Detect which cell encompasses the target text, then output its (x, y) center coordinate. 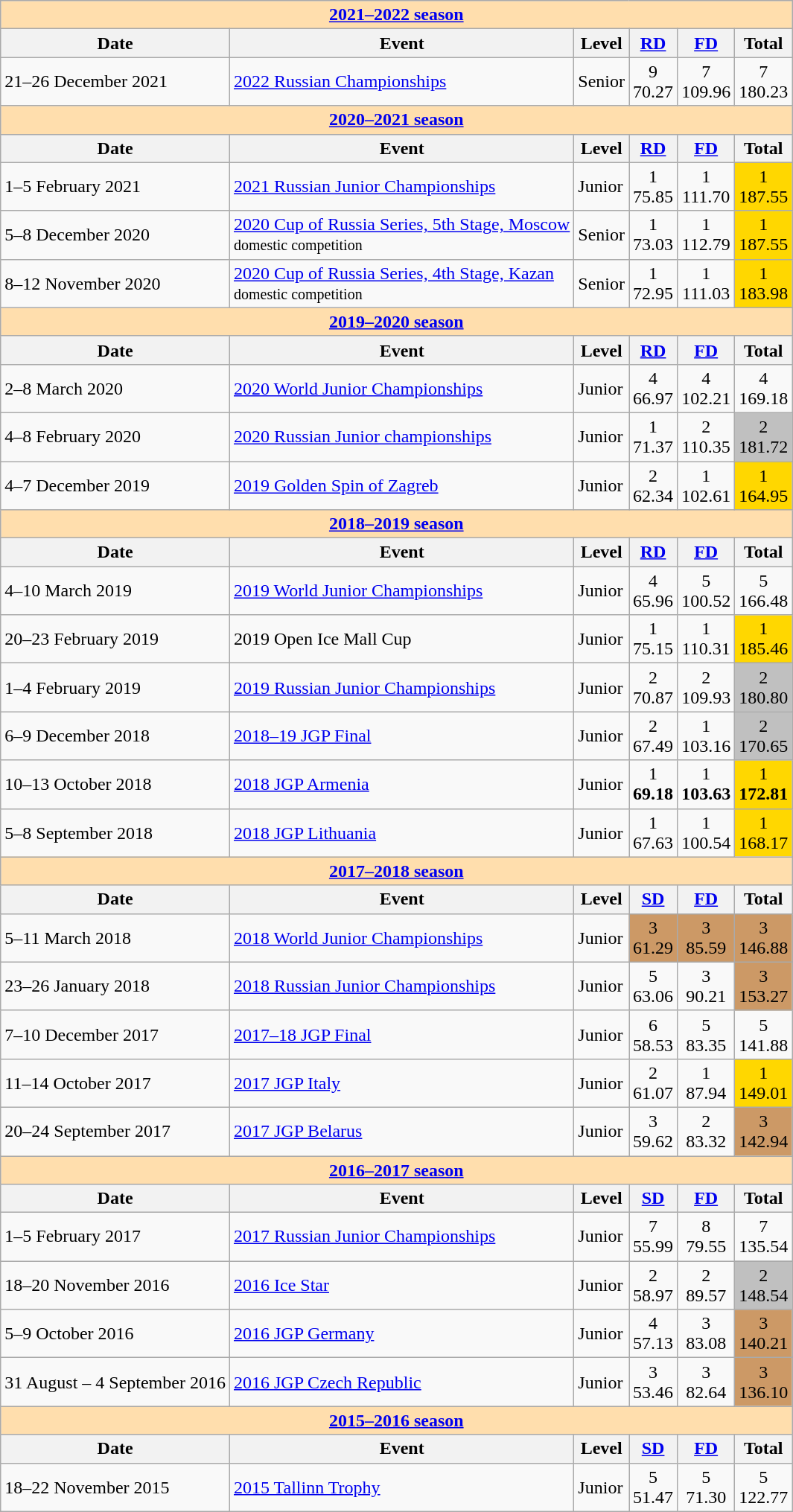
8–12 November 2020 (115, 283)
1 149.01 (764, 1082)
3 90.21 (706, 986)
4–10 March 2019 (115, 591)
2020–2021 season (396, 120)
7 180.23 (764, 82)
2 67.49 (654, 736)
2 109.93 (706, 688)
7 135.54 (764, 1237)
31 August – 4 September 2016 (115, 1382)
5 122.77 (764, 1487)
5–8 September 2018 (115, 832)
1 185.46 (764, 639)
18–20 November 2016 (115, 1285)
2019 Russian Junior Championships (401, 688)
6 58.53 (654, 1035)
5 83.35 (706, 1035)
2 181.72 (764, 436)
2020 Cup of Russia Series, 4th Stage, Kazan domestic competition (401, 283)
2017 Russian Junior Championships (401, 1237)
7–10 December 2017 (115, 1035)
3 146.88 (764, 938)
7 109.96 (706, 82)
7 55.99 (654, 1237)
2019 Golden Spin of Zagreb (401, 485)
2–8 March 2020 (115, 389)
3 153.27 (764, 986)
1 110.31 (706, 639)
5 51.47 (654, 1487)
5–8 December 2020 (115, 235)
2019 World Junior Championships (401, 591)
10–13 October 2018 (115, 785)
1 111.03 (706, 283)
1 168.17 (764, 832)
4 66.97 (654, 389)
2018 JGP Armenia (401, 785)
6–9 December 2018 (115, 736)
2016 JGP Czech Republic (401, 1382)
2016 Ice Star (401, 1285)
2019 Open Ice Mall Cup (401, 639)
9 70.27 (654, 82)
21–26 December 2021 (115, 82)
2019–2020 season (396, 322)
2 62.34 (654, 485)
1 75.15 (654, 639)
2 110.35 (706, 436)
4 102.21 (706, 389)
2018 JGP Lithuania (401, 832)
2016 JGP Germany (401, 1334)
11–14 October 2017 (115, 1082)
1 111.70 (706, 186)
8 79.55 (706, 1237)
1 71.37 (654, 436)
2018 Russian Junior Championships (401, 986)
1–4 February 2019 (115, 688)
1 73.03 (654, 235)
2020 Cup of Russia Series, 5th Stage, Moscow domestic competition (401, 235)
5–11 March 2018 (115, 938)
4 57.13 (654, 1334)
5 63.06 (654, 986)
5 141.88 (764, 1035)
2020 World Junior Championships (401, 389)
1 69.18 (654, 785)
4–7 December 2019 (115, 485)
2015–2016 season (396, 1420)
2 89.57 (706, 1285)
2 180.80 (764, 688)
18–22 November 2015 (115, 1487)
2 70.87 (654, 688)
4 169.18 (764, 389)
2 83.32 (706, 1132)
5 100.52 (706, 591)
3 82.64 (706, 1382)
5–9 October 2016 (115, 1334)
1 183.98 (764, 283)
2017–18 JGP Final (401, 1035)
1 87.94 (706, 1082)
5 166.48 (764, 591)
1 67.63 (654, 832)
3 83.08 (706, 1334)
2 61.07 (654, 1082)
20–24 September 2017 (115, 1132)
5 71.30 (706, 1487)
2022 Russian Championships (401, 82)
2020 Russian Junior championships (401, 436)
1 103.16 (706, 736)
1 75.85 (654, 186)
3 142.94 (764, 1132)
2 170.65 (764, 736)
2 148.54 (764, 1285)
20–23 February 2019 (115, 639)
3 59.62 (654, 1132)
2021–2022 season (396, 15)
3 136.10 (764, 1382)
4 65.96 (654, 591)
1 100.54 (706, 832)
1 112.79 (706, 235)
1 103.63 (706, 785)
3 85.59 (706, 938)
2021 Russian Junior Championships (401, 186)
3 61.29 (654, 938)
2015 Tallinn Trophy (401, 1487)
2 58.97 (654, 1285)
1–5 February 2017 (115, 1237)
2018–19 JGP Final (401, 736)
2018 World Junior Championships (401, 938)
4–8 February 2020 (115, 436)
1–5 February 2021 (115, 186)
3 53.46 (654, 1382)
2017 JGP Belarus (401, 1132)
1 72.95 (654, 283)
1 164.95 (764, 485)
2017–2018 season (396, 871)
3 140.21 (764, 1334)
2018–2019 season (396, 524)
23–26 January 2018 (115, 986)
1 102.61 (706, 485)
2016–2017 season (396, 1170)
1 172.81 (764, 785)
2017 JGP Italy (401, 1082)
